Determine the [x, y] coordinate at the center of the cell enclosing the given text.  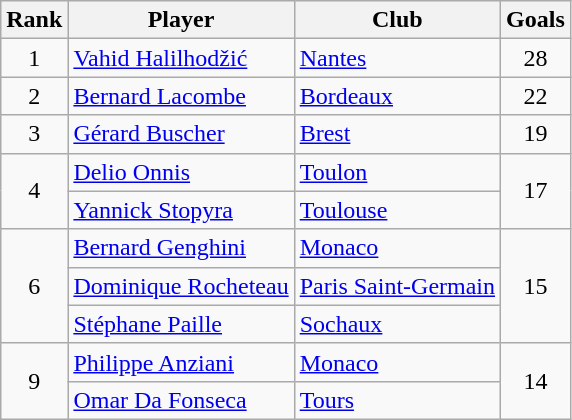
Bernard Lacombe [181, 96]
2 [34, 96]
Toulon [397, 172]
Yannick Stopyra [181, 210]
Goals [536, 20]
15 [536, 286]
9 [34, 381]
Tours [397, 400]
Player [181, 20]
Bernard Genghini [181, 248]
Toulouse [397, 210]
Paris Saint-Germain [397, 286]
Philippe Anziani [181, 362]
19 [536, 134]
Club [397, 20]
Dominique Rocheteau [181, 286]
3 [34, 134]
Delio Onnis [181, 172]
Stéphane Paille [181, 324]
6 [34, 286]
1 [34, 58]
28 [536, 58]
17 [536, 191]
Brest [397, 134]
4 [34, 191]
Rank [34, 20]
Omar Da Fonseca [181, 400]
Bordeaux [397, 96]
Gérard Buscher [181, 134]
Vahid Halilhodžić [181, 58]
Nantes [397, 58]
14 [536, 381]
22 [536, 96]
Sochaux [397, 324]
